Return [X, Y] of the center of cell containing provided text 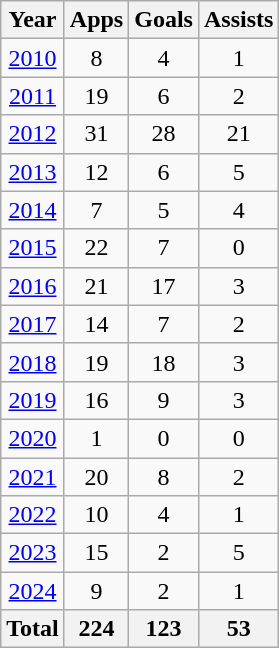
2019 [33, 400]
28 [164, 134]
17 [164, 286]
15 [96, 553]
31 [96, 134]
2020 [33, 438]
2022 [33, 515]
12 [96, 172]
2013 [33, 172]
2021 [33, 477]
2017 [33, 324]
224 [96, 629]
2024 [33, 591]
2010 [33, 58]
2018 [33, 362]
2014 [33, 210]
10 [96, 515]
2023 [33, 553]
Year [33, 20]
53 [238, 629]
16 [96, 400]
123 [164, 629]
2015 [33, 248]
2016 [33, 286]
2011 [33, 96]
Total [33, 629]
Apps [96, 20]
22 [96, 248]
18 [164, 362]
Assists [238, 20]
Goals [164, 20]
20 [96, 477]
2012 [33, 134]
14 [96, 324]
